Determine the (X, Y) coordinate at the center of the cell enclosing the given text.  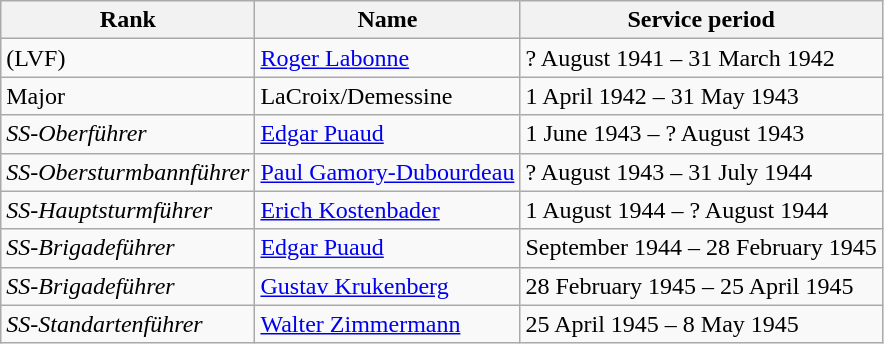
Name (388, 20)
1 April 1942 – 31 May 1943 (701, 96)
SS-Oberführer (128, 134)
Walter Zimmermann (388, 324)
LaCroix/Demessine (388, 96)
25 April 1945 – 8 May 1945 (701, 324)
Rank (128, 20)
SS-Hauptsturmführer (128, 210)
Paul Gamory-Dubourdeau (388, 172)
Gustav Krukenberg (388, 286)
? August 1943 – 31 July 1944 (701, 172)
? August 1941 – 31 March 1942 (701, 58)
Major (128, 96)
Roger Labonne (388, 58)
28 February 1945 – 25 April 1945 (701, 286)
Service period (701, 20)
Erich Kostenbader (388, 210)
SS-Obersturmbannführer (128, 172)
SS-Standartenführer (128, 324)
1 June 1943 – ? August 1943 (701, 134)
September 1944 – 28 February 1945 (701, 248)
(LVF) (128, 58)
1 August 1944 – ? August 1944 (701, 210)
